Search for the cell housing the specified text and yield its [X, Y] center coordinate. 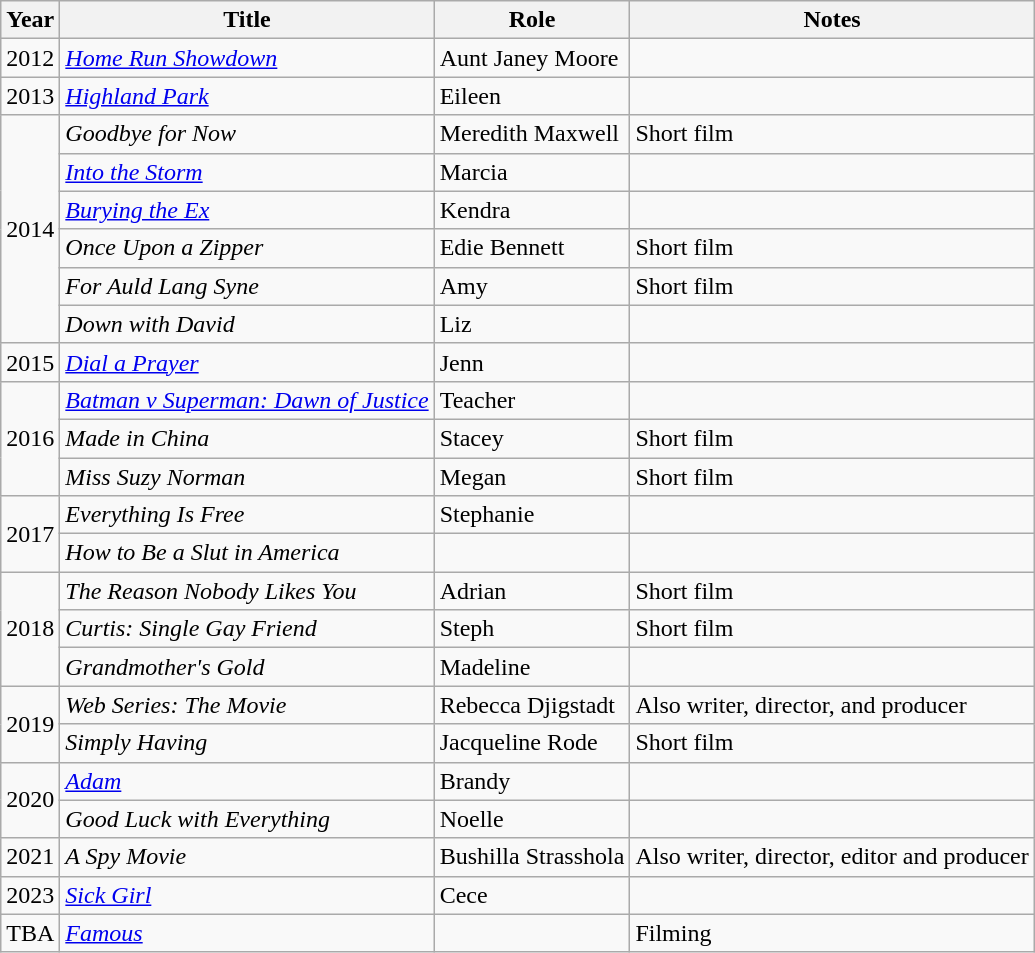
Filming [832, 933]
Sick Girl [247, 895]
Made in China [247, 438]
Marcia [532, 172]
Curtis: Single Gay Friend [247, 629]
Stacey [532, 438]
Madeline [532, 667]
Goodbye for Now [247, 134]
Jacqueline Rode [532, 743]
2020 [30, 800]
Title [247, 20]
Stephanie [532, 515]
Liz [532, 324]
Notes [832, 20]
Batman v Superman: Dawn of Justice [247, 400]
How to Be a Slut in America [247, 553]
For Auld Lang Syne [247, 286]
Adrian [532, 591]
Jenn [532, 362]
Burying the Ex [247, 210]
Year [30, 20]
Teacher [532, 400]
Rebecca Djigstadt [532, 705]
Noelle [532, 819]
2016 [30, 438]
Into the Storm [247, 172]
Grandmother's Gold [247, 667]
Edie Bennett [532, 248]
Also writer, director, and producer [832, 705]
Dial a Prayer [247, 362]
Adam [247, 781]
TBA [30, 933]
2014 [30, 229]
Once Upon a Zipper [247, 248]
Simply Having [247, 743]
Role [532, 20]
Meredith Maxwell [532, 134]
Aunt Janey Moore [532, 58]
2012 [30, 58]
2019 [30, 724]
A Spy Movie [247, 857]
Kendra [532, 210]
2015 [30, 362]
Eileen [532, 96]
Cece [532, 895]
Miss Suzy Norman [247, 477]
Famous [247, 933]
Bushilla Strasshola [532, 857]
2017 [30, 534]
Megan [532, 477]
2021 [30, 857]
Home Run Showdown [247, 58]
Down with David [247, 324]
Also writer, director, editor and producer [832, 857]
Good Luck with Everything [247, 819]
Steph [532, 629]
2018 [30, 629]
2013 [30, 96]
Brandy [532, 781]
Web Series: The Movie [247, 705]
The Reason Nobody Likes You [247, 591]
2023 [30, 895]
Everything Is Free [247, 515]
Highland Park [247, 96]
Amy [532, 286]
